Identify which cell holds the provided text, then report its (X, Y) central coordinate. 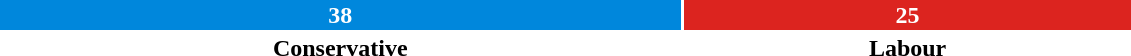
38 (340, 15)
